Locate the cell with the specified text and output its (X, Y) center coordinate. 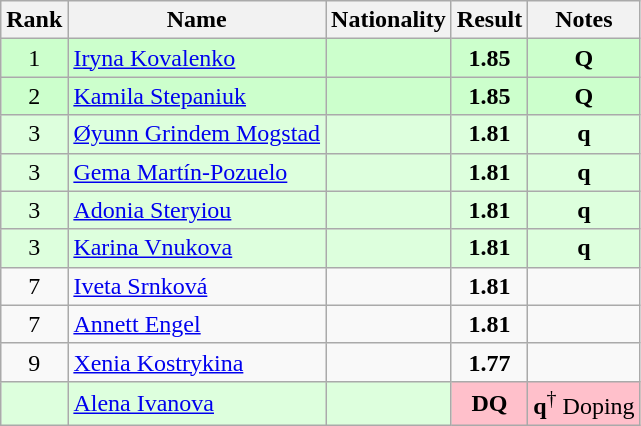
1.77 (489, 362)
Result (489, 20)
Kamila Stepaniuk (197, 96)
9 (34, 362)
Iveta Srnková (197, 286)
Adonia Steryiou (197, 210)
Gema Martín-Pozuelo (197, 172)
q† Doping (584, 404)
Xenia Kostrykina (197, 362)
Name (197, 20)
Notes (584, 20)
Annett Engel (197, 324)
1 (34, 58)
Nationality (389, 20)
Rank (34, 20)
Karina Vnukova (197, 248)
DQ (489, 404)
Øyunn Grindem Mogstad (197, 134)
Alena Ivanova (197, 404)
Iryna Kovalenko (197, 58)
2 (34, 96)
